Return the [X, Y] coordinate for the center point of the cell that contains the specified text.  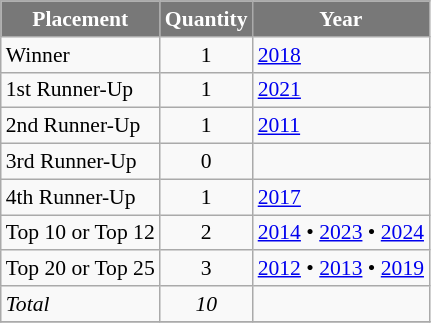
Top 10 or Top 12 [80, 233]
10 [206, 304]
4th Runner-Up [80, 197]
0 [206, 162]
Placement [80, 19]
2nd Runner-Up [80, 126]
Year [341, 19]
2017 [341, 197]
2012 • 2013 • 2019 [341, 269]
2 [206, 233]
3 [206, 269]
Quantity [206, 19]
2021 [341, 90]
Top 20 or Top 25 [80, 269]
1st Runner-Up [80, 90]
Winner [80, 55]
2014 • 2023 • 2024 [341, 233]
Total [80, 304]
2011 [341, 126]
2018 [341, 55]
3rd Runner-Up [80, 162]
